Return the (X, Y) coordinate for the center point of the cell that contains the specified text.  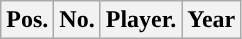
Player. (140, 20)
Pos. (28, 20)
No. (77, 20)
Year (212, 20)
